Find where the given text appears and provide that cell's center as (X, Y) coordinate. 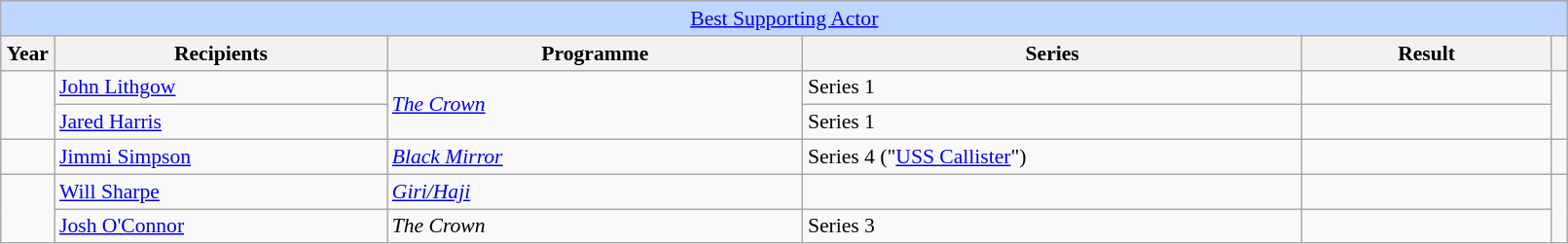
Recipients (221, 53)
Giri/Haji (596, 192)
Black Mirror (596, 157)
Programme (596, 53)
Series 3 (1053, 227)
Result (1426, 53)
Year (27, 53)
John Lithgow (221, 87)
Jared Harris (221, 122)
Best Supporting Actor (784, 18)
Series (1053, 53)
Jimmi Simpson (221, 157)
Series 4 ("USS Callister") (1053, 157)
Will Sharpe (221, 192)
Josh O'Connor (221, 227)
